Output the [x, y] coordinate of the center of the cell containing the given text.  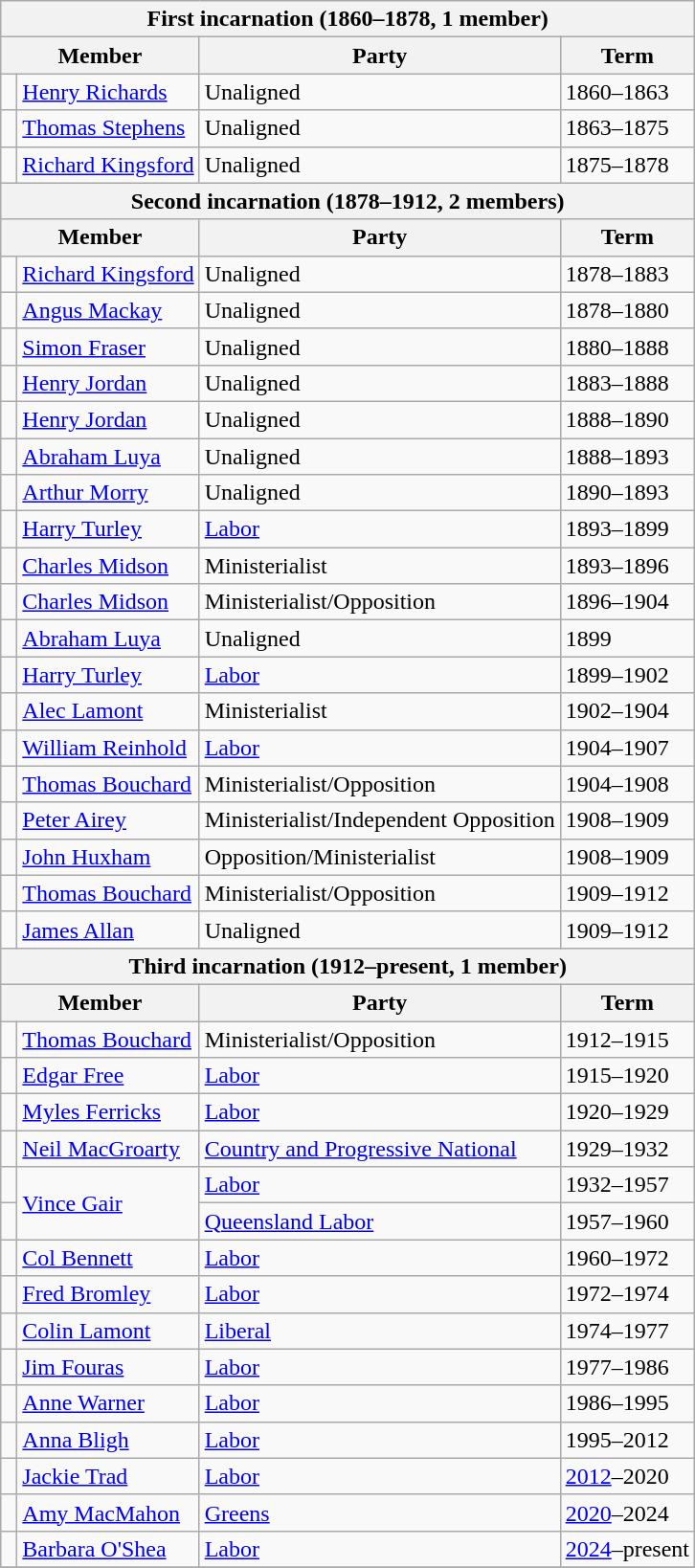
Third incarnation (1912–present, 1 member) [348, 966]
Arthur Morry [108, 493]
Greens [379, 1512]
1888–1890 [627, 419]
Anne Warner [108, 1403]
2024–present [627, 1549]
Edgar Free [108, 1076]
1912–1915 [627, 1039]
1878–1883 [627, 274]
Jim Fouras [108, 1367]
2020–2024 [627, 1512]
1932–1957 [627, 1185]
Ministerialist/Independent Opposition [379, 820]
William Reinhold [108, 748]
1890–1893 [627, 493]
Second incarnation (1878–1912, 2 members) [348, 201]
1860–1863 [627, 92]
1986–1995 [627, 1403]
Country and Progressive National [379, 1149]
Liberal [379, 1331]
1883–1888 [627, 383]
1977–1986 [627, 1367]
1899–1902 [627, 675]
Angus Mackay [108, 310]
Jackie Trad [108, 1476]
First incarnation (1860–1878, 1 member) [348, 19]
1974–1977 [627, 1331]
1878–1880 [627, 310]
1863–1875 [627, 128]
John Huxham [108, 857]
Neil MacGroarty [108, 1149]
1995–2012 [627, 1440]
1902–1904 [627, 711]
Anna Bligh [108, 1440]
Col Bennett [108, 1258]
1957–1960 [627, 1221]
1920–1929 [627, 1112]
Vince Gair [108, 1203]
1888–1893 [627, 457]
1896–1904 [627, 602]
Fred Bromley [108, 1294]
James Allan [108, 930]
1904–1907 [627, 748]
1893–1899 [627, 529]
1880–1888 [627, 347]
2012–2020 [627, 1476]
1875–1878 [627, 165]
1972–1974 [627, 1294]
1915–1920 [627, 1076]
Thomas Stephens [108, 128]
Myles Ferricks [108, 1112]
1893–1896 [627, 566]
1960–1972 [627, 1258]
1904–1908 [627, 784]
Alec Lamont [108, 711]
Peter Airey [108, 820]
Henry Richards [108, 92]
Simon Fraser [108, 347]
Amy MacMahon [108, 1512]
Colin Lamont [108, 1331]
Barbara O'Shea [108, 1549]
1929–1932 [627, 1149]
1899 [627, 638]
Queensland Labor [379, 1221]
Opposition/Ministerialist [379, 857]
